Return [x, y] of the center of cell containing provided text 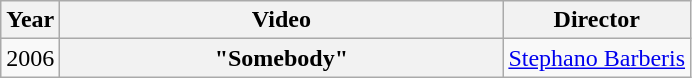
Year [30, 20]
Video [282, 20]
2006 [30, 58]
Director [597, 20]
Stephano Barberis [597, 58]
"Somebody" [282, 58]
